Return the [X, Y] coordinate for the center point of the cell that contains the specified text.  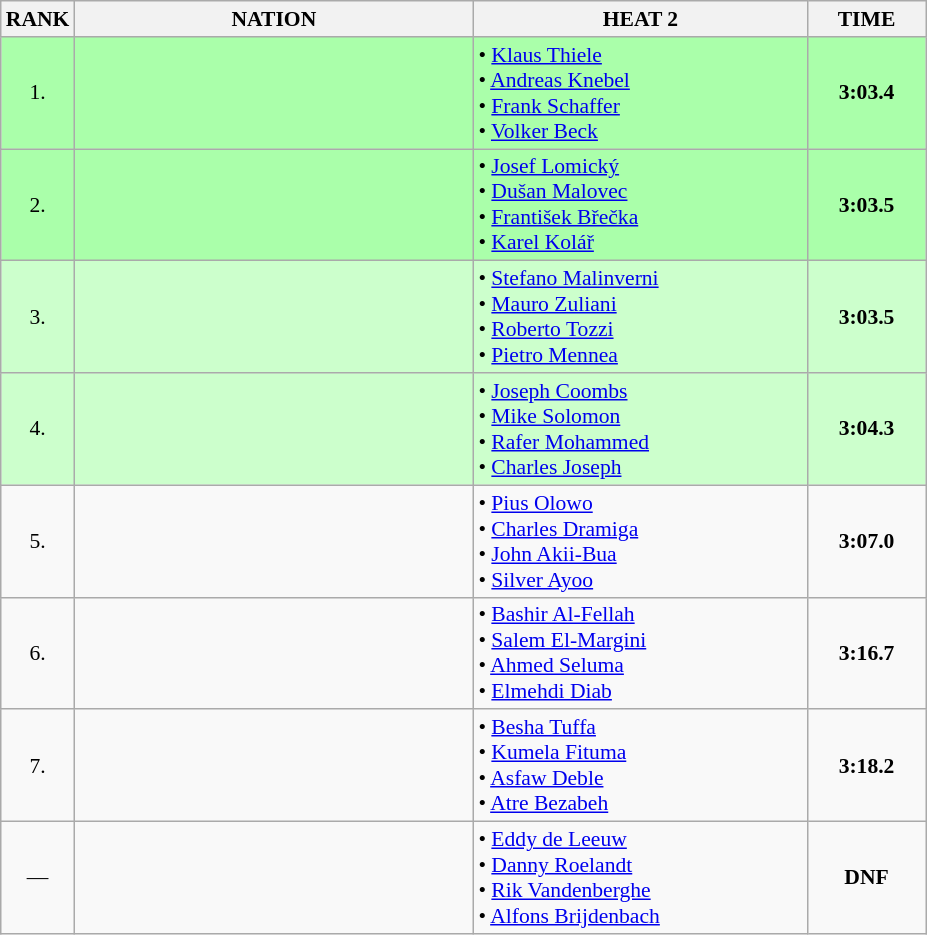
HEAT 2 [640, 19]
3:07.0 [866, 541]
3. [38, 317]
• Josef Lomický• Dušan Malovec• František Břečka• Karel Kolář [640, 205]
NATION [274, 19]
— [38, 878]
• Eddy de Leeuw• Danny Roelandt• Rik Vandenberghe• Alfons Brijdenbach [640, 878]
RANK [38, 19]
1. [38, 93]
3:18.2 [866, 766]
DNF [866, 878]
3:16.7 [866, 653]
• Joseph Coombs• Mike Solomon• Rafer Mohammed• Charles Joseph [640, 429]
• Stefano Malinverni• Mauro Zuliani• Roberto Tozzi• Pietro Mennea [640, 317]
2. [38, 205]
• Klaus Thiele• Andreas Knebel• Frank Schaffer• Volker Beck [640, 93]
6. [38, 653]
TIME [866, 19]
• Pius Olowo• Charles Dramiga• John Akii-Bua• Silver Ayoo [640, 541]
3:04.3 [866, 429]
4. [38, 429]
• Bashir Al-Fellah• Salem El-Margini• Ahmed Seluma• Elmehdi Diab [640, 653]
7. [38, 766]
• Besha Tuffa• Kumela Fituma• Asfaw Deble• Atre Bezabeh [640, 766]
5. [38, 541]
3:03.4 [866, 93]
